Search for the cell housing the specified text and yield its (X, Y) center coordinate. 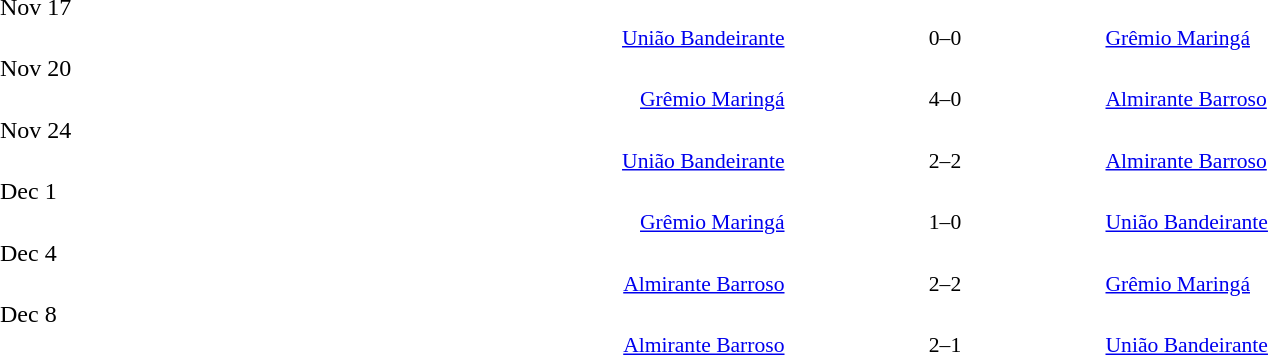
4–0 (946, 99)
1–0 (946, 222)
0–0 (946, 38)
